Capture the cell that displays the provided text and extract its (x, y) central coordinate. 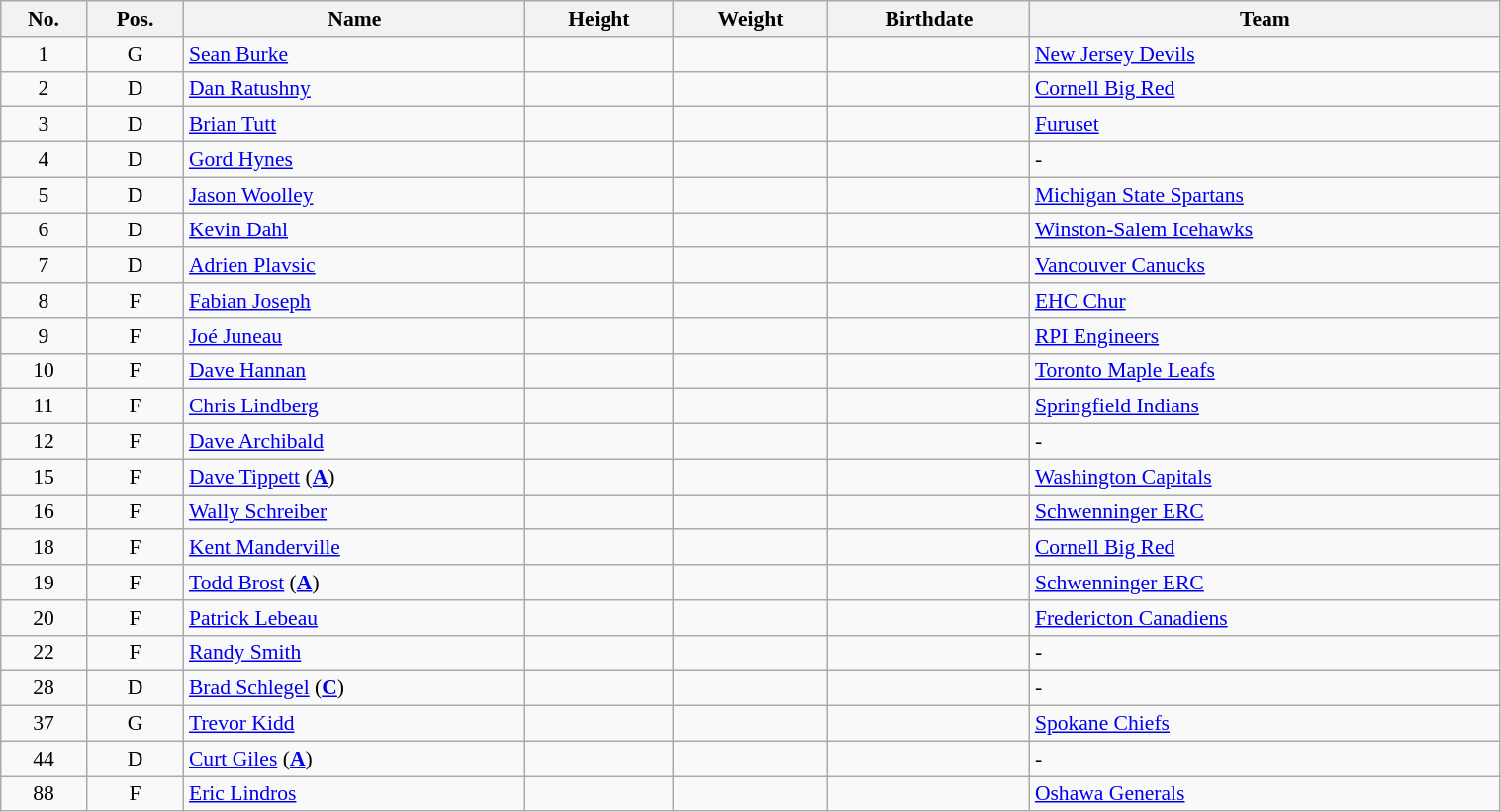
Todd Brost (A) (354, 583)
Fredericton Canadiens (1265, 618)
RPI Engineers (1265, 336)
Wally Schreiber (354, 512)
Oshawa Generals (1265, 794)
2 (44, 89)
Kent Manderville (354, 548)
Birthdate (929, 19)
11 (44, 406)
Washington Capitals (1265, 477)
Pos. (135, 19)
8 (44, 301)
7 (44, 266)
Patrick Lebeau (354, 618)
Gord Hynes (354, 160)
Adrien Plavsic (354, 266)
EHC Chur (1265, 301)
Height (600, 19)
16 (44, 512)
Springfield Indians (1265, 406)
Winston-Salem Icehawks (1265, 230)
Weight (750, 19)
5 (44, 195)
Team (1265, 19)
Dave Hannan (354, 371)
Curt Giles (A) (354, 759)
22 (44, 653)
Toronto Maple Leafs (1265, 371)
12 (44, 442)
Spokane Chiefs (1265, 724)
44 (44, 759)
Fabian Joseph (354, 301)
Kevin Dahl (354, 230)
Furuset (1265, 125)
Trevor Kidd (354, 724)
4 (44, 160)
88 (44, 794)
Name (354, 19)
Michigan State Spartans (1265, 195)
Vancouver Canucks (1265, 266)
Randy Smith (354, 653)
1 (44, 54)
Brad Schlegel (C) (354, 688)
No. (44, 19)
Eric Lindros (354, 794)
6 (44, 230)
Sean Burke (354, 54)
Jason Woolley (354, 195)
10 (44, 371)
Dave Archibald (354, 442)
20 (44, 618)
37 (44, 724)
18 (44, 548)
15 (44, 477)
Chris Lindberg (354, 406)
New Jersey Devils (1265, 54)
Brian Tutt (354, 125)
9 (44, 336)
3 (44, 125)
Joé Juneau (354, 336)
Dave Tippett (A) (354, 477)
28 (44, 688)
19 (44, 583)
Dan Ratushny (354, 89)
